Detect which cell encompasses the target text, then output its [X, Y] center coordinate. 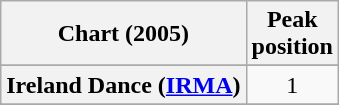
1 [292, 85]
Chart (2005) [124, 34]
Peakposition [292, 34]
Ireland Dance (IRMA) [124, 85]
